Return the [X, Y] coordinate for the center point of the cell that contains the specified text.  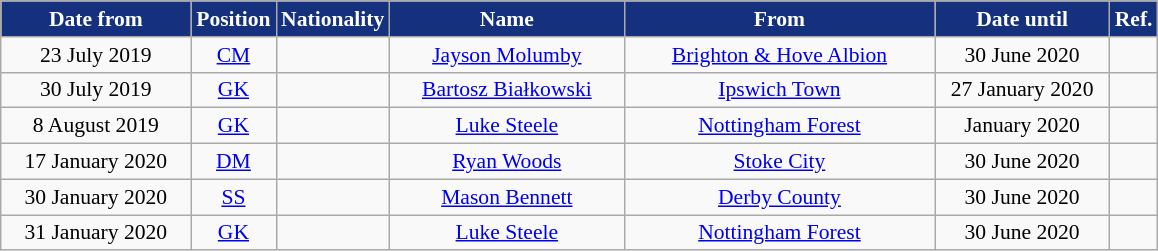
Derby County [779, 197]
Mason Bennett [506, 197]
Jayson Molumby [506, 55]
23 July 2019 [96, 55]
CM [234, 55]
Stoke City [779, 162]
8 August 2019 [96, 126]
27 January 2020 [1022, 90]
January 2020 [1022, 126]
Ryan Woods [506, 162]
30 January 2020 [96, 197]
Date from [96, 19]
Nationality [332, 19]
Date until [1022, 19]
31 January 2020 [96, 233]
DM [234, 162]
Brighton & Hove Albion [779, 55]
Position [234, 19]
17 January 2020 [96, 162]
From [779, 19]
Bartosz Białkowski [506, 90]
30 July 2019 [96, 90]
SS [234, 197]
Name [506, 19]
Ipswich Town [779, 90]
Ref. [1134, 19]
